Output the [X, Y] coordinate of the center of the cell containing the given text.  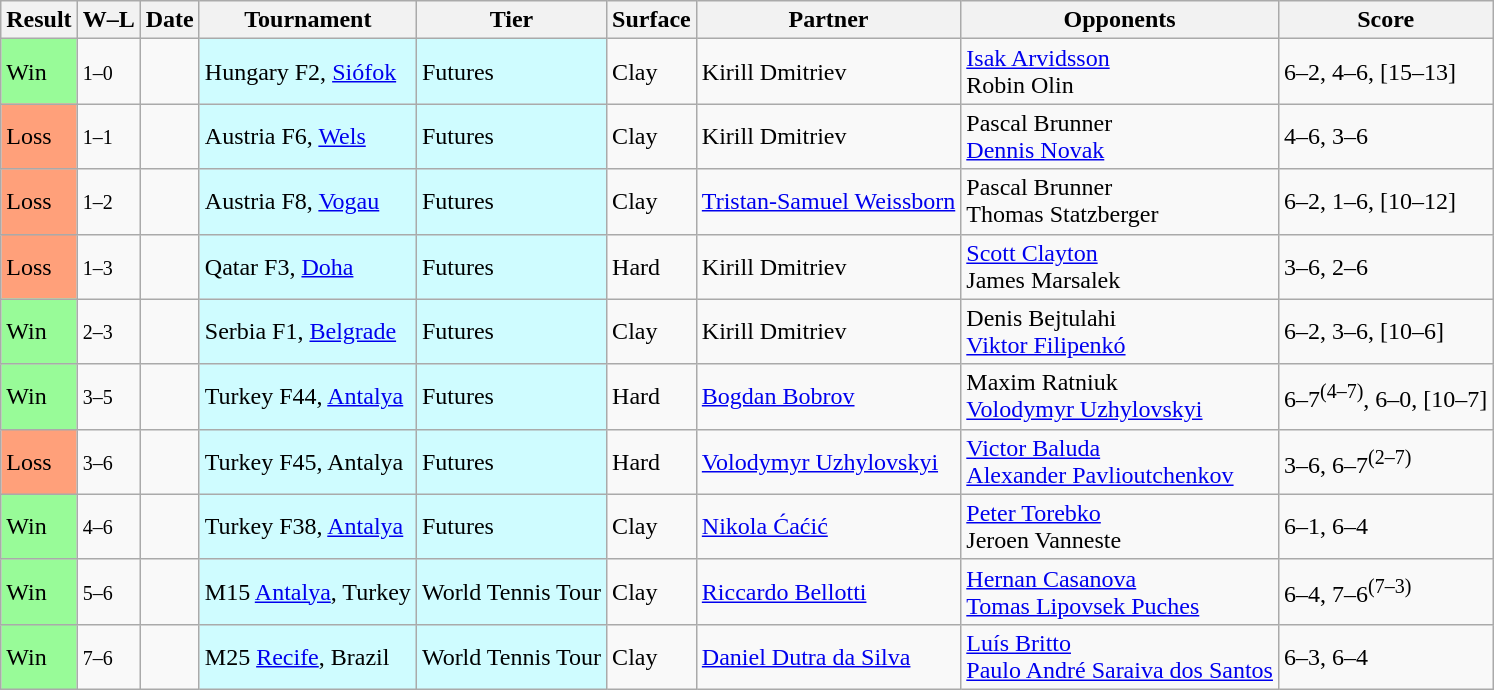
Serbia F1, Belgrade [308, 332]
Daniel Dutra da Silva [828, 656]
1–1 [108, 136]
Maxim Ratniuk Volodymyr Uzhylovskyi [1120, 396]
Turkey F44, Antalya [308, 396]
Qatar F3, Doha [308, 266]
6–3, 6–4 [1385, 656]
3–6, 6–7(2–7) [1385, 462]
Hungary F2, Siófok [308, 72]
Volodymyr Uzhylovskyi [828, 462]
3–6, 2–6 [1385, 266]
5–6 [108, 592]
Tristan-Samuel Weissborn [828, 202]
3–6 [108, 462]
Hernan Casanova Tomas Lipovsek Puches [1120, 592]
M15 Antalya, Turkey [308, 592]
1–2 [108, 202]
Opponents [1120, 20]
W–L [108, 20]
Luís Britto Paulo André Saraiva dos Santos [1120, 656]
1–3 [108, 266]
1–0 [108, 72]
6–7(4–7), 6–0, [10–7] [1385, 396]
M25 Recife, Brazil [308, 656]
6–4, 7–6(7–3) [1385, 592]
Denis Bejtulahi Viktor Filipenkó [1120, 332]
6–2, 1–6, [10–12] [1385, 202]
7–6 [108, 656]
Turkey F45, Antalya [308, 462]
6–2, 4–6, [15–13] [1385, 72]
Peter Torebko Jeroen Vanneste [1120, 526]
Scott Clayton James Marsalek [1120, 266]
Austria F8, Vogau [308, 202]
Date [170, 20]
4–6, 3–6 [1385, 136]
4–6 [108, 526]
Pascal Brunner Dennis Novak [1120, 136]
Riccardo Bellotti [828, 592]
Surface [652, 20]
Nikola Ćaćić [828, 526]
Tier [511, 20]
2–3 [108, 332]
3–5 [108, 396]
Isak Arvidsson Robin Olin [1120, 72]
Turkey F38, Antalya [308, 526]
Bogdan Bobrov [828, 396]
Austria F6, Wels [308, 136]
Tournament [308, 20]
Pascal Brunner Thomas Statzberger [1120, 202]
6–1, 6–4 [1385, 526]
Result [39, 20]
6–2, 3–6, [10–6] [1385, 332]
Victor Baluda Alexander Pavlioutchenkov [1120, 462]
Score [1385, 20]
Partner [828, 20]
